Locate the cell with the specified text and output its (x, y) center coordinate. 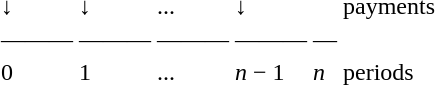
— (324, 39)
